Determine the [X, Y] coordinate at the center of the cell enclosing the given text.  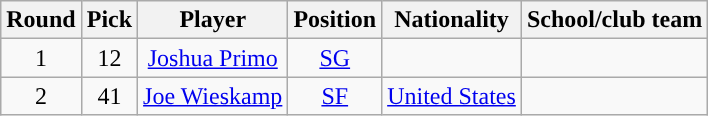
2 [41, 96]
Joe Wieskamp [213, 96]
Position [335, 20]
1 [41, 58]
Player [213, 20]
41 [109, 96]
School/club team [614, 20]
12 [109, 58]
Pick [109, 20]
SF [335, 96]
SG [335, 58]
United States [452, 96]
Round [41, 20]
Nationality [452, 20]
Joshua Primo [213, 58]
